Identify which cell holds the provided text, then report its (X, Y) central coordinate. 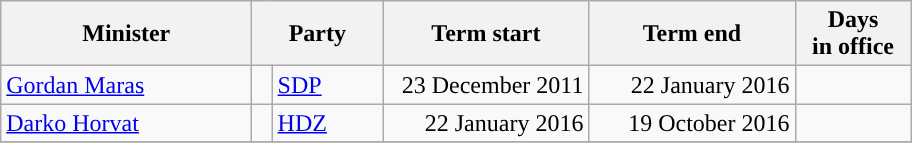
Term end (692, 34)
Term start (486, 34)
HDZ (328, 123)
Party (318, 34)
Gordan Maras (126, 85)
Minister (126, 34)
SDP (328, 85)
23 December 2011 (486, 85)
19 October 2016 (692, 123)
Days in office (853, 34)
Darko Horvat (126, 123)
